Provide the (X, Y) coordinate of the cell's center where the given text is located.  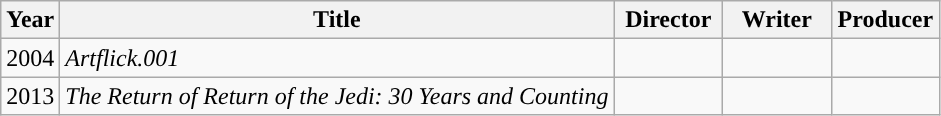
Artflick.001 (337, 58)
Year (30, 20)
Producer (886, 20)
Title (337, 20)
2013 (30, 96)
2004 (30, 58)
The Return of Return of the Jedi: 30 Years and Counting (337, 96)
Writer (778, 20)
Director (668, 20)
